For the text-containing cell, return its midpoint in (X, Y) coordinate format. 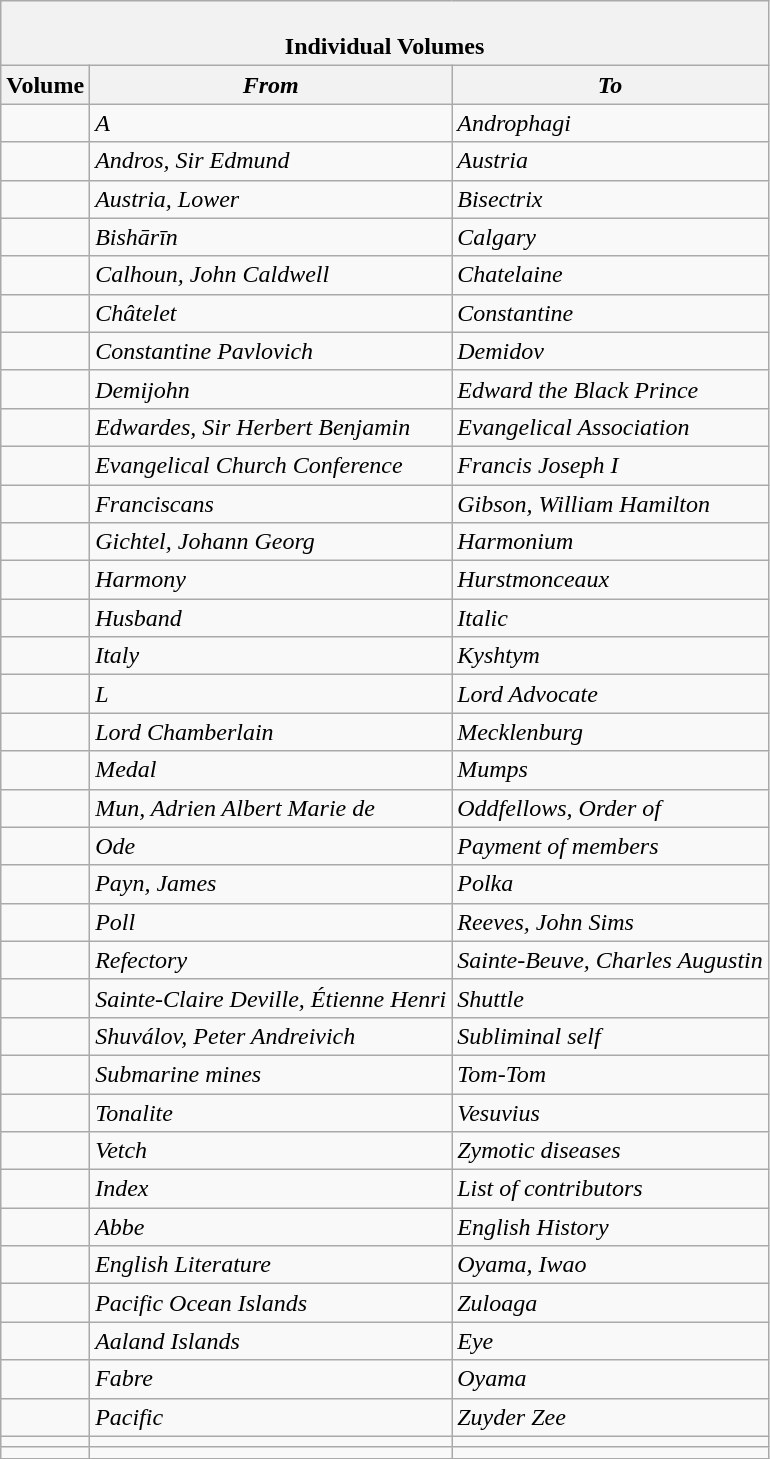
Bishārīn (271, 237)
Calhoun, John Caldwell (271, 275)
Shuttle (610, 998)
Subliminal self (610, 1036)
Calgary (610, 237)
Ode (271, 846)
Refectory (271, 960)
Fabre (271, 1379)
From (271, 85)
Hurstmonceaux (610, 580)
Sainte-Claire Deville, Étienne Henri (271, 998)
Demijohn (271, 389)
Demidov (610, 351)
Pacific (271, 1417)
Edward the Black Prince (610, 389)
Individual Volumes (385, 34)
Submarine mines (271, 1074)
Tom-Tom (610, 1074)
Lord Advocate (610, 694)
Vesuvius (610, 1113)
Medal (271, 770)
Franciscans (271, 503)
Tonalite (271, 1113)
Sainte-Beuve, Charles Augustin (610, 960)
Mumps (610, 770)
Zymotic diseases (610, 1151)
List of contributors (610, 1189)
Edwardes, Sir Herbert Benjamin (271, 427)
Pacific Ocean Islands (271, 1303)
Italy (271, 656)
Payn, James (271, 884)
Andros, Sir Edmund (271, 161)
Kyshtym (610, 656)
Evangelical Association (610, 427)
Gibson, William Hamilton (610, 503)
Polka (610, 884)
English Literature (271, 1265)
A (271, 123)
Oddfellows, Order of (610, 808)
Italic (610, 618)
Constantine (610, 313)
Constantine Pavlovich (271, 351)
Eye (610, 1341)
Vetch (271, 1151)
L (271, 694)
Harmonium (610, 542)
Aaland Islands (271, 1341)
Volume (46, 85)
Zuyder Zee (610, 1417)
Gichtel, Johann Georg (271, 542)
Androphagi (610, 123)
Lord Chamberlain (271, 732)
Austria (610, 161)
Shuválov, Peter Andreivich (271, 1036)
Oyama (610, 1379)
Mecklenburg (610, 732)
Mun, Adrien Albert Marie de (271, 808)
Evangelical Church Conference (271, 465)
Abbe (271, 1227)
Bisectrix (610, 199)
Francis Joseph I (610, 465)
English History (610, 1227)
Châtelet (271, 313)
Index (271, 1189)
Poll (271, 922)
Payment of members (610, 846)
Harmony (271, 580)
Reeves, John Sims (610, 922)
Husband (271, 618)
Austria, Lower (271, 199)
To (610, 85)
Chatelaine (610, 275)
Oyama, Iwao (610, 1265)
Zuloaga (610, 1303)
